Pinpoint the cell where the given text exists, returning its [X, Y] midpoint coordinate. 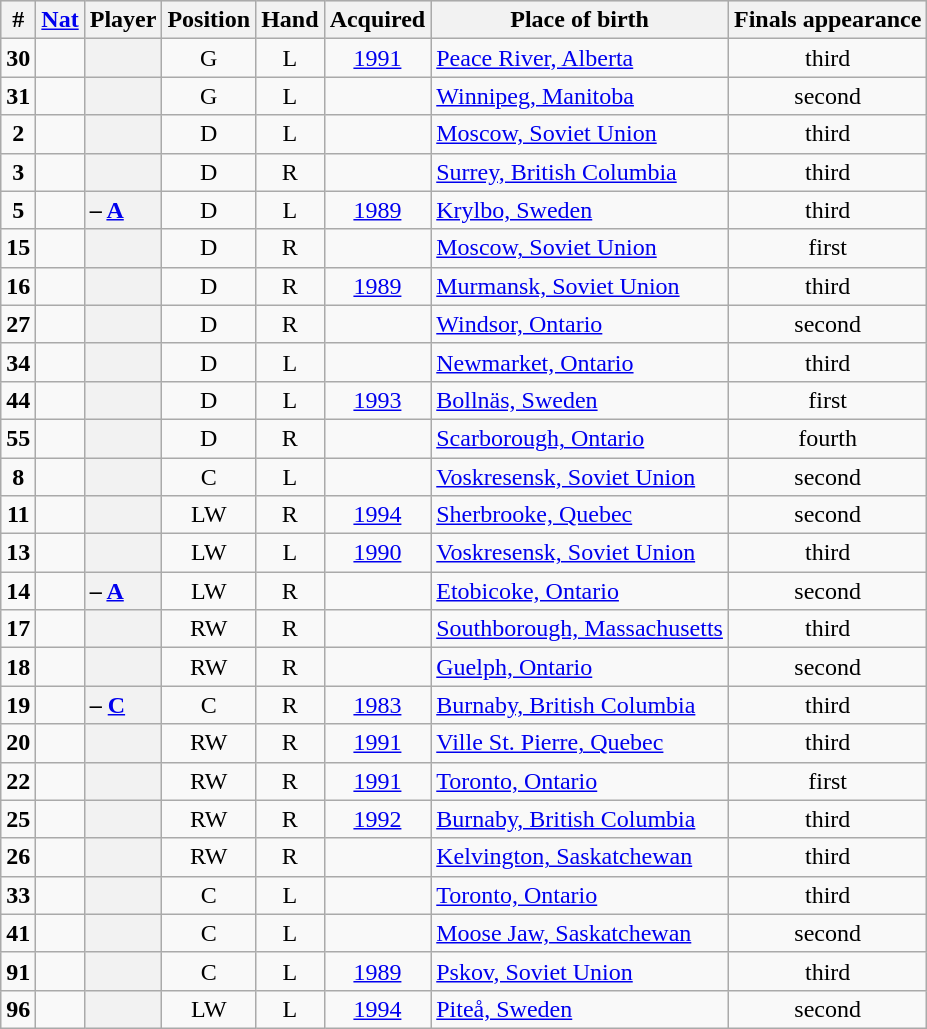
55 [18, 438]
17 [18, 629]
20 [18, 743]
Surrey, British Columbia [580, 172]
96 [18, 1009]
22 [18, 781]
19 [18, 705]
Hand [290, 20]
91 [18, 971]
Nat [60, 20]
Peace River, Alberta [580, 58]
Finals appearance [827, 20]
2 [18, 134]
Pskov, Soviet Union [580, 971]
33 [18, 895]
18 [18, 667]
27 [18, 324]
1993 [378, 400]
Windsor, Ontario [580, 324]
Sherbrooke, Quebec [580, 515]
Guelph, Ontario [580, 667]
13 [18, 553]
Piteå, Sweden [580, 1009]
15 [18, 248]
25 [18, 819]
Scarborough, Ontario [580, 438]
26 [18, 857]
1992 [378, 819]
Ville St. Pierre, Quebec [580, 743]
Southborough, Massachusetts [580, 629]
31 [18, 96]
Moose Jaw, Saskatchewan [580, 933]
Murmansk, Soviet Union [580, 286]
Place of birth [580, 20]
Etobicoke, Ontario [580, 591]
Player [123, 20]
# [18, 20]
1983 [378, 705]
Acquired [378, 20]
Winnipeg, Manitoba [580, 96]
11 [18, 515]
3 [18, 172]
5 [18, 210]
41 [18, 933]
fourth [827, 438]
30 [18, 58]
– C [123, 705]
44 [18, 400]
Newmarket, Ontario [580, 362]
16 [18, 286]
Position [209, 20]
8 [18, 477]
Krylbo, Sweden [580, 210]
Bollnäs, Sweden [580, 400]
14 [18, 591]
Kelvington, Saskatchewan [580, 857]
1990 [378, 553]
34 [18, 362]
